Search for the cell housing the specified text and yield its [x, y] center coordinate. 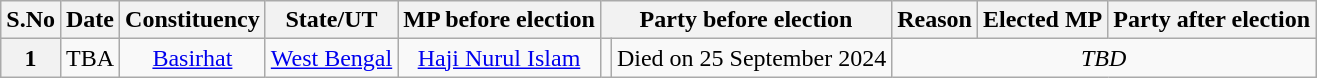
Reason [935, 20]
TBA [90, 58]
State/UT [331, 20]
S.No [31, 20]
Elected MP [1042, 20]
Date [90, 20]
TBD [1104, 58]
Haji Nurul Islam [500, 58]
Basirhat [193, 58]
MP before election [500, 20]
Died on 25 September 2024 [751, 58]
West Bengal [331, 58]
Constituency [193, 20]
Party before election [746, 20]
Party after election [1212, 20]
1 [31, 58]
